Detect which cell encompasses the target text, then output its (x, y) center coordinate. 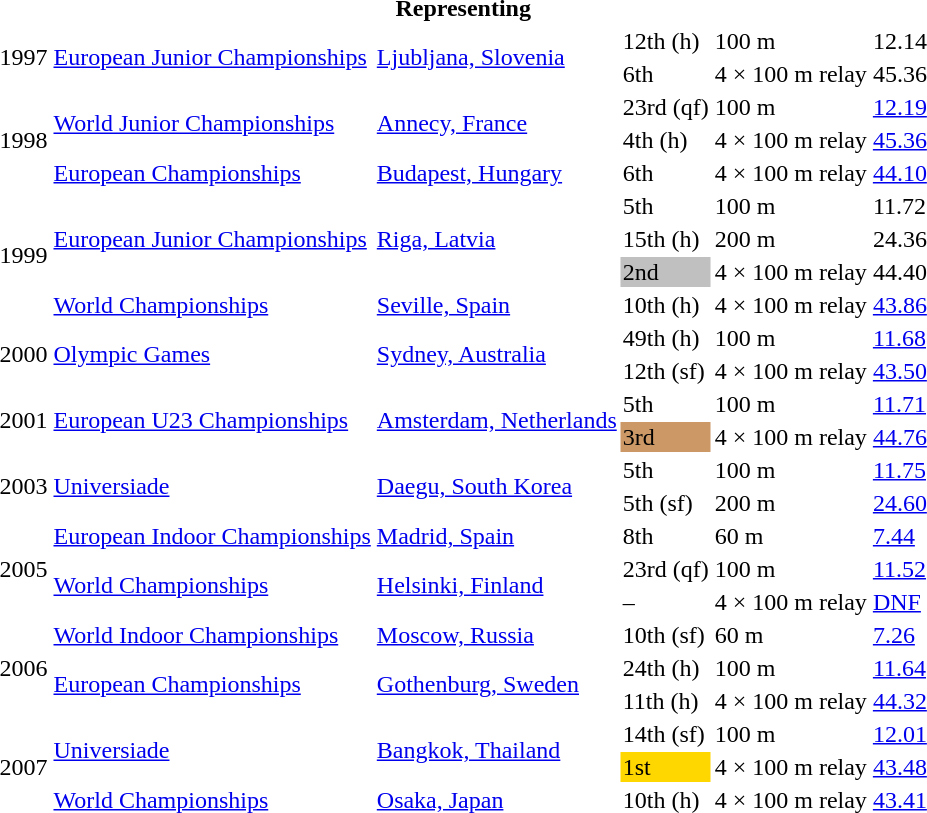
49th (h) (666, 338)
5th (sf) (666, 503)
1st (666, 767)
World Indoor Championships (212, 635)
Riga, Latvia (496, 239)
24th (h) (666, 668)
Budapest, Hungary (496, 173)
Moscow, Russia (496, 635)
World Junior Championships (212, 124)
12th (h) (666, 41)
European Indoor Championships (212, 536)
10th (sf) (666, 635)
Annecy, France (496, 124)
15th (h) (666, 239)
Daegu, South Korea (496, 486)
11th (h) (666, 701)
Seville, Spain (496, 305)
Helsinki, Finland (496, 586)
Olympic Games (212, 354)
14th (sf) (666, 734)
– (666, 602)
Bangkok, Thailand (496, 750)
10th (h) (666, 305)
Amsterdam, Netherlands (496, 420)
8th (666, 536)
Ljubljana, Slovenia (496, 58)
European U23 Championships (212, 420)
4th (h) (666, 140)
Gothenburg, Sweden (496, 684)
Sydney, Australia (496, 354)
3rd (666, 437)
12th (sf) (666, 371)
Madrid, Spain (496, 536)
2nd (666, 272)
